Extract the [x, y] coordinate from the center of the cell holding the provided text.  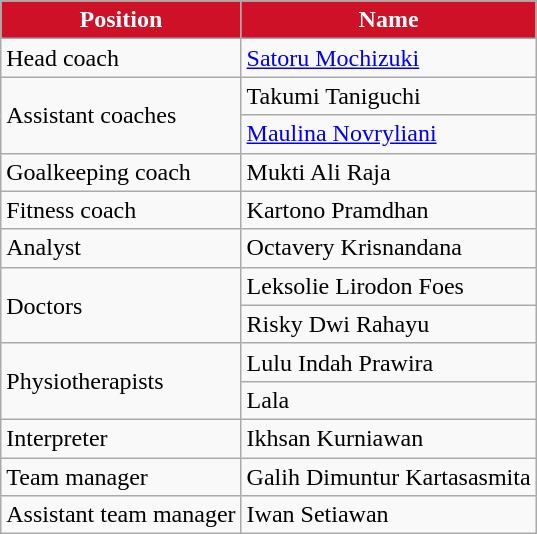
Team manager [121, 477]
Physiotherapists [121, 381]
Mukti Ali Raja [388, 172]
Analyst [121, 248]
Assistant coaches [121, 115]
Assistant team manager [121, 515]
Satoru Mochizuki [388, 58]
Kartono Pramdhan [388, 210]
Octavery Krisnandana [388, 248]
Goalkeeping coach [121, 172]
Takumi Taniguchi [388, 96]
Name [388, 20]
Doctors [121, 305]
Iwan Setiawan [388, 515]
Head coach [121, 58]
Risky Dwi Rahayu [388, 324]
Interpreter [121, 438]
Ikhsan Kurniawan [388, 438]
Galih Dimuntur Kartasasmita [388, 477]
Leksolie Lirodon Foes [388, 286]
Lala [388, 400]
Position [121, 20]
Maulina Novryliani [388, 134]
Fitness coach [121, 210]
Lulu Indah Prawira [388, 362]
